Find where the given text appears and provide that cell's center as [X, Y] coordinate. 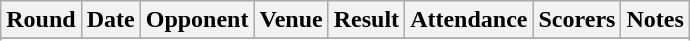
Opponent [197, 20]
Scorers [577, 20]
Venue [291, 20]
Attendance [469, 20]
Result [366, 20]
Date [110, 20]
Round [41, 20]
Notes [655, 20]
